Locate the cell with the specified text and output its (X, Y) center coordinate. 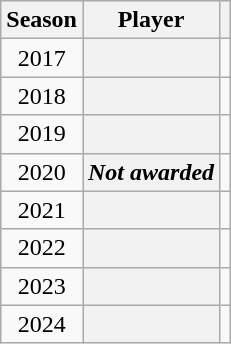
2021 (42, 210)
2024 (42, 324)
Not awarded (150, 172)
Season (42, 20)
2017 (42, 58)
2020 (42, 172)
Player (150, 20)
2023 (42, 286)
2019 (42, 134)
2018 (42, 96)
2022 (42, 248)
